Search for the cell housing the specified text and yield its [X, Y] center coordinate. 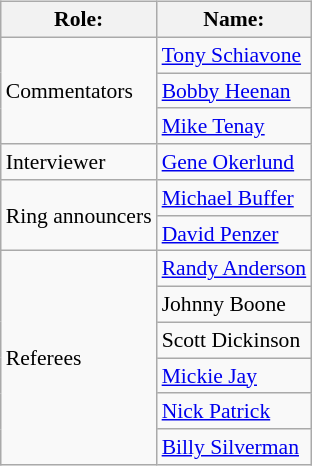
Mickie Jay [234, 376]
Nick Patrick [234, 411]
Ring announcers [79, 216]
Gene Okerlund [234, 162]
Interviewer [79, 162]
Name: [234, 20]
Referees [79, 358]
Tony Schiavone [234, 55]
Scott Dickinson [234, 340]
Mike Tenay [234, 126]
Bobby Heenan [234, 91]
Billy Silverman [234, 447]
Commentators [79, 90]
Role: [79, 20]
Michael Buffer [234, 198]
Johnny Boone [234, 305]
David Penzer [234, 233]
Randy Anderson [234, 269]
